Identify which cell holds the provided text, then report its [x, y] central coordinate. 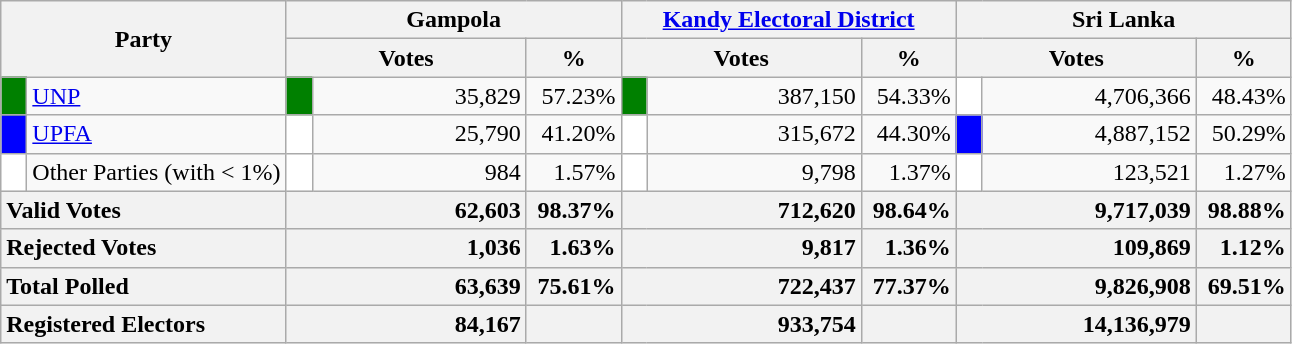
Valid Votes [144, 210]
4,706,366 [1089, 96]
1,036 [406, 248]
69.51% [1244, 286]
Kandy Electoral District [788, 20]
57.23% [574, 96]
25,790 [419, 134]
41.20% [574, 134]
1.12% [1244, 248]
1.57% [574, 172]
1.36% [908, 248]
984 [419, 172]
Total Polled [144, 286]
98.88% [1244, 210]
84,167 [406, 324]
123,521 [1089, 172]
Registered Electors [144, 324]
50.29% [1244, 134]
9,798 [754, 172]
Sri Lanka [1124, 20]
109,869 [1076, 248]
63,639 [406, 286]
9,826,908 [1076, 286]
1.27% [1244, 172]
35,829 [419, 96]
44.30% [908, 134]
54.33% [908, 96]
UNP [156, 96]
77.37% [908, 286]
4,887,152 [1089, 134]
315,672 [754, 134]
1.37% [908, 172]
48.43% [1244, 96]
722,437 [741, 286]
Rejected Votes [144, 248]
62,603 [406, 210]
98.64% [908, 210]
75.61% [574, 286]
Other Parties (with < 1%) [156, 172]
712,620 [741, 210]
14,136,979 [1076, 324]
9,817 [741, 248]
387,150 [754, 96]
98.37% [574, 210]
Party [144, 39]
9,717,039 [1076, 210]
Gampola [454, 20]
UPFA [156, 134]
933,754 [741, 324]
1.63% [574, 248]
